Find where the given text appears and provide that cell's center as (X, Y) coordinate. 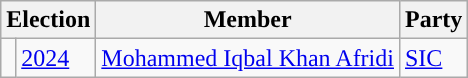
Election (48, 20)
2024 (56, 58)
Member (248, 20)
Party (433, 20)
Mohammed Iqbal Khan Afridi (248, 58)
SIC (433, 58)
